For the text-containing cell, return its midpoint in [x, y] coordinate format. 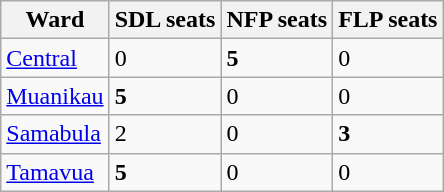
3 [388, 134]
Tamavua [55, 172]
NFP seats [277, 20]
Ward [55, 20]
2 [165, 134]
FLP seats [388, 20]
Central [55, 58]
Samabula [55, 134]
Muanikau [55, 96]
SDL seats [165, 20]
